Return (x, y) of the center of cell containing provided text 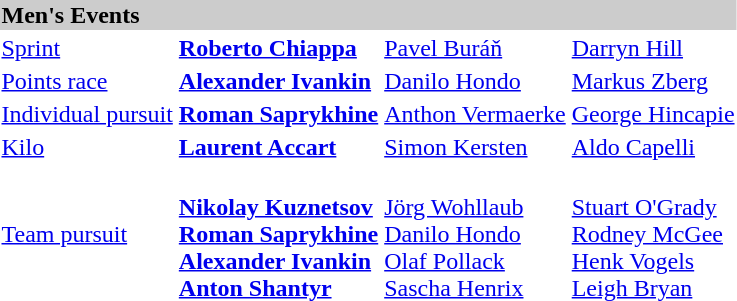
Anthon Vermaerke (475, 114)
Laurent Accart (278, 147)
Points race (87, 81)
Pavel Buráň (475, 48)
Kilo (87, 147)
Aldo Capelli (653, 147)
George Hincapie (653, 114)
Alexander Ivankin (278, 81)
Markus Zberg (653, 81)
Sprint (87, 48)
Individual pursuit (87, 114)
Darryn Hill (653, 48)
Roberto Chiappa (278, 48)
Danilo Hondo (475, 81)
Simon Kersten (475, 147)
Roman Saprykhine (278, 114)
Men's Events (368, 15)
